Extract the [x, y] coordinate from the center of the cell holding the provided text.  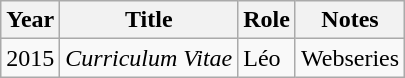
Notes [350, 20]
Year [30, 20]
Léo [267, 58]
Webseries [350, 58]
Role [267, 20]
Curriculum Vitae [149, 58]
2015 [30, 58]
Title [149, 20]
